Determine the [x, y] coordinate at the center of the cell enclosing the given text.  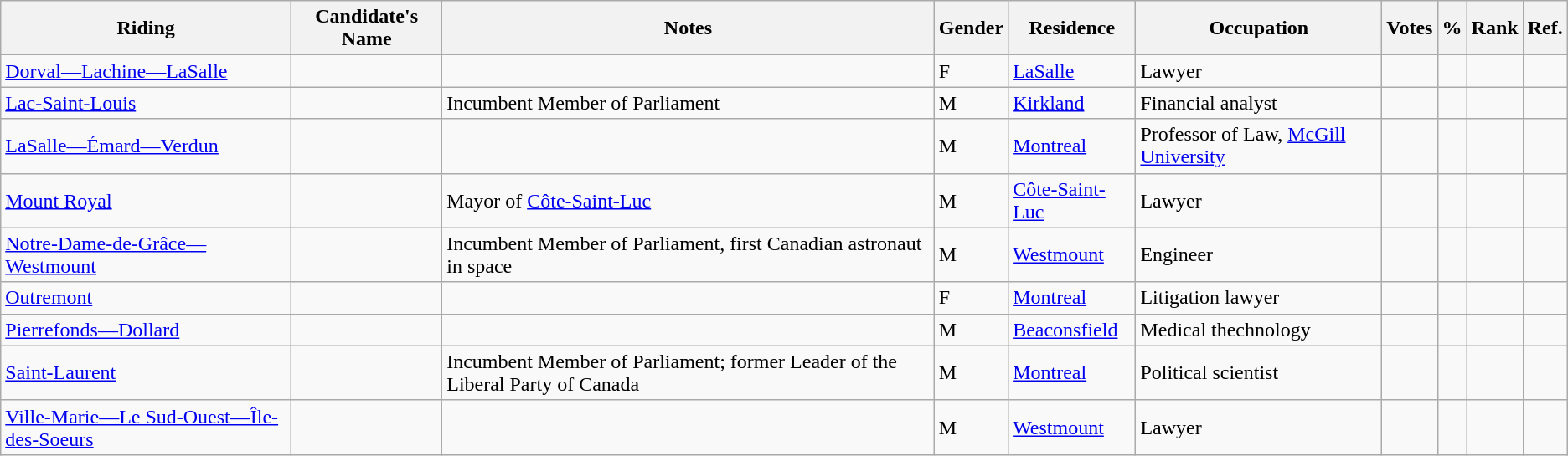
Outremont [146, 298]
Notes [689, 28]
Engineer [1259, 254]
Mayor of Côte-Saint-Luc [689, 201]
Ville-Marie—Le Sud-Ouest—Île-des-Soeurs [146, 427]
Rank [1494, 28]
LaSalle [1072, 71]
Riding [146, 28]
Political scientist [1259, 373]
Notre-Dame-de-Grâce—Westmount [146, 254]
Dorval—Lachine—LaSalle [146, 71]
Pierrefonds—Dollard [146, 330]
Kirkland [1072, 103]
Mount Royal [146, 201]
Gender [971, 28]
Incumbent Member of Parliament; former Leader of the Liberal Party of Canada [689, 373]
Votes [1410, 28]
Residence [1072, 28]
Medical thechnology [1259, 330]
Lac-Saint-Louis [146, 103]
Incumbent Member of Parliament [689, 103]
Candidate's Name [367, 28]
Beaconsfield [1072, 330]
Saint-Laurent [146, 373]
Côte-Saint-Luc [1072, 201]
% [1452, 28]
Financial analyst [1259, 103]
LaSalle—Émard—Verdun [146, 146]
Occupation [1259, 28]
Incumbent Member of Parliament, first Canadian astronaut in space [689, 254]
Professor of Law, McGill University [1259, 146]
Litigation lawyer [1259, 298]
Ref. [1545, 28]
